Return the [X, Y] coordinate for the center point of the cell that contains the specified text.  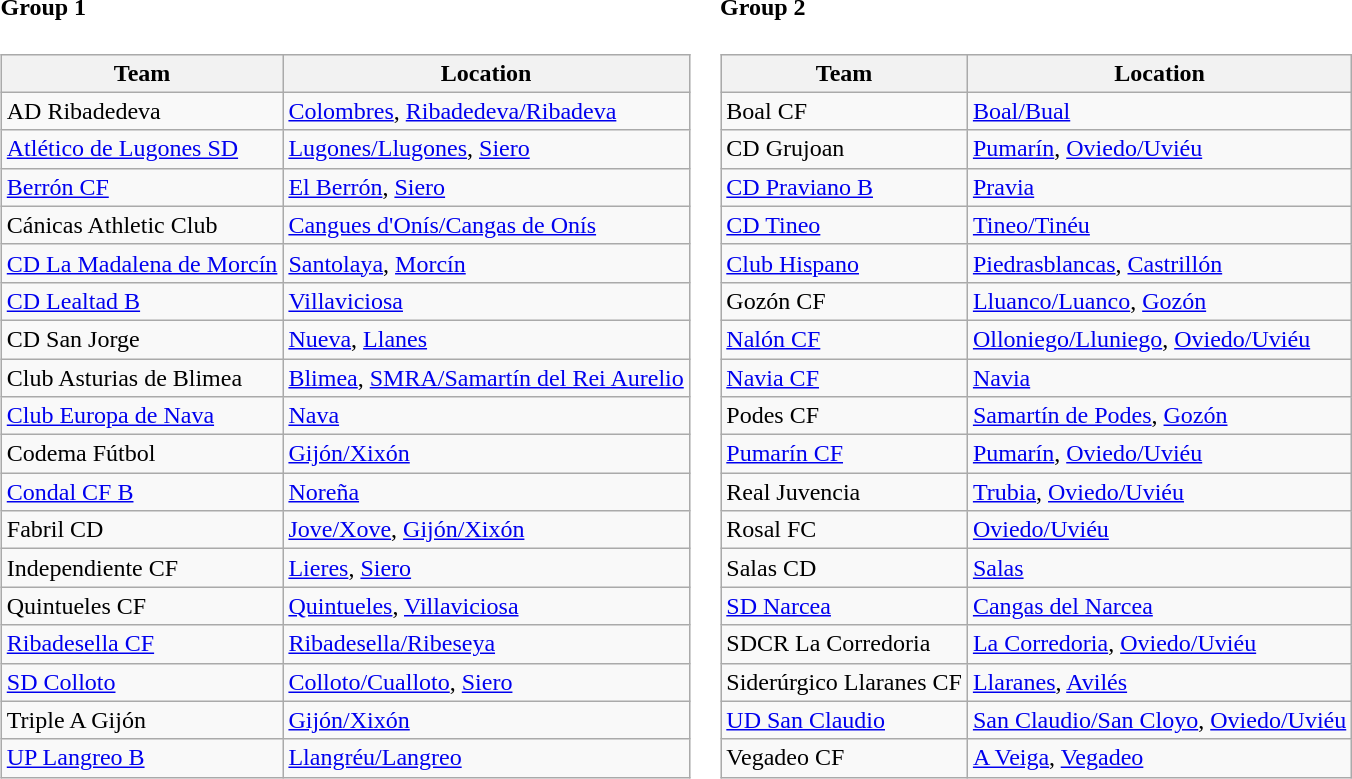
Nueva, Llanes [486, 339]
Colloto/Cualloto, Siero [486, 682]
Vegadeo CF [844, 758]
Salas [1159, 568]
CD Praviano B [844, 187]
CD San Jorge [142, 339]
Club Asturias de Blimea [142, 378]
Club Hispano [844, 263]
Cangues d'Onís/Cangas de Onís [486, 225]
CD La Madalena de Morcín [142, 263]
Ribadesella CF [142, 644]
A Veiga, Vegadeo [1159, 758]
Nalón CF [844, 339]
Cánicas Athletic Club [142, 225]
Podes CF [844, 416]
Fabril CD [142, 530]
Boal CF [844, 111]
Lluanco/Luanco, Gozón [1159, 301]
Siderúrgico Llaranes CF [844, 682]
AD Ribadedeva [142, 111]
Navia CF [844, 378]
Navia [1159, 378]
Quintueles CF [142, 606]
La Corredoria, Oviedo/Uviéu [1159, 644]
Gozón CF [844, 301]
Noreña [486, 492]
Pravia [1159, 187]
UP Langreo B [142, 758]
Jove/Xove, Gijón/Xixón [486, 530]
Quintueles, Villaviciosa [486, 606]
Olloniego/Lluniego, Oviedo/Uviéu [1159, 339]
Villaviciosa [486, 301]
Real Juvencia [844, 492]
Llangréu/Langreo [486, 758]
CD Lealtad B [142, 301]
Atlético de Lugones SD [142, 149]
Rosal FC [844, 530]
UD San Claudio [844, 720]
Ribadesella/Ribeseya [486, 644]
Codema Fútbol [142, 454]
Berrón CF [142, 187]
Condal CF B [142, 492]
Piedrasblancas, Castrillón [1159, 263]
Llaranes, Avilés [1159, 682]
Colombres, Ribadedeva/Ribadeva [486, 111]
Club Europa de Nava [142, 416]
SD Narcea [844, 606]
Nava [486, 416]
SDCR La Corredoria [844, 644]
Boal/Bual [1159, 111]
Santolaya, Morcín [486, 263]
Salas CD [844, 568]
Independiente CF [142, 568]
Tineo/Tinéu [1159, 225]
SD Colloto [142, 682]
Samartín de Podes, Gozón [1159, 416]
Blimea, SMRA/Samartín del Rei Aurelio [486, 378]
Trubia, Oviedo/Uviéu [1159, 492]
Lieres, Siero [486, 568]
Triple A Gijón [142, 720]
San Claudio/San Cloyo, Oviedo/Uviéu [1159, 720]
El Berrón, Siero [486, 187]
Pumarín CF [844, 454]
CD Tineo [844, 225]
Cangas del Narcea [1159, 606]
Oviedo/Uviéu [1159, 530]
Lugones/Llugones, Siero [486, 149]
CD Grujoan [844, 149]
